Detect which cell encompasses the target text, then output its (X, Y) center coordinate. 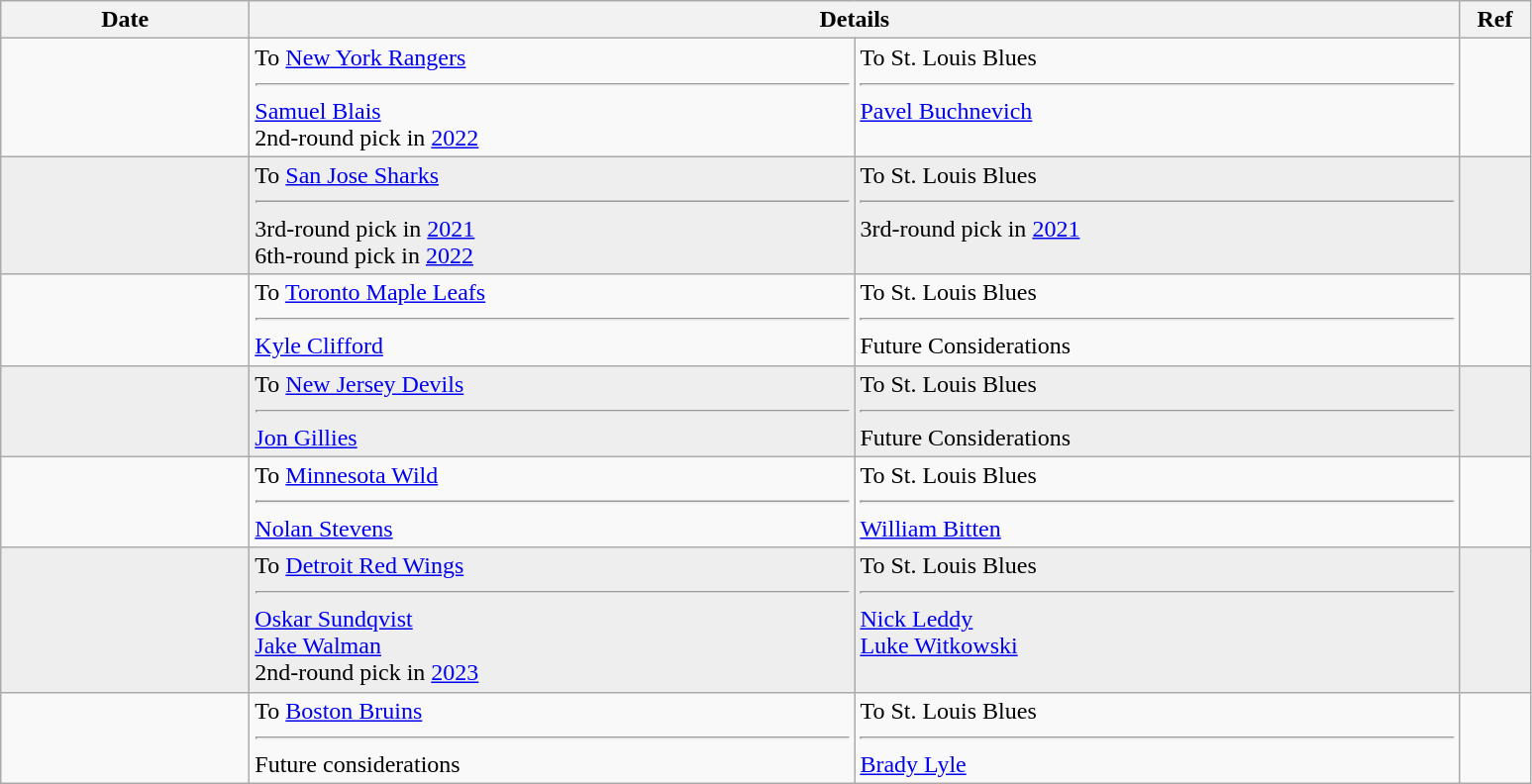
To Minnesota WildNolan Stevens (553, 502)
To St. Louis BluesBrady Lyle (1157, 737)
To San Jose Sharks3rd-round pick in 20216th-round pick in 2022 (553, 216)
To Detroit Red WingsOskar SundqvistJake Walman2nd-round pick in 2023 (553, 620)
Date (125, 20)
To Toronto Maple LeafsKyle Clifford (553, 320)
To New York RangersSamuel Blais2nd-round pick in 2022 (553, 97)
Ref (1495, 20)
To Boston BruinsFuture considerations (553, 737)
To St. Louis BluesPavel Buchnevich (1157, 97)
To St. Louis Blues3rd-round pick in 2021 (1157, 216)
To New Jersey DevilsJon Gillies (553, 411)
To St. Louis BluesNick LeddyLuke Witkowski (1157, 620)
Details (855, 20)
To St. Louis BluesWilliam Bitten (1157, 502)
